Determine the [x, y] coordinate at the center of the cell enclosing the given text.  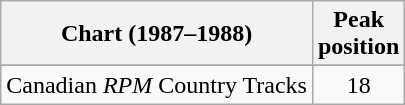
Chart (1987–1988) [157, 34]
18 [358, 85]
Canadian RPM Country Tracks [157, 85]
Peakposition [358, 34]
